Identify which cell holds the provided text, then report its [X, Y] central coordinate. 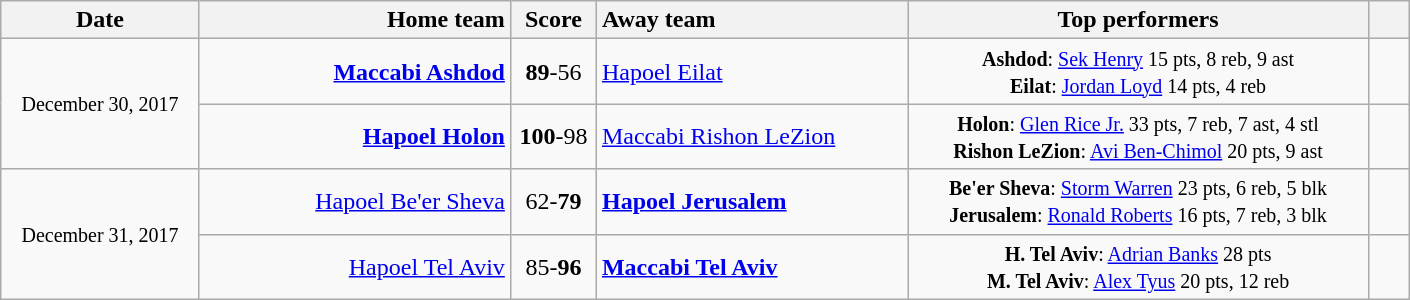
Hapoel Holon [354, 136]
Ashdod: Sek Henry 15 pts, 8 reb, 9 astEilat: Jordan Loyd 14 pts, 4 reb [1138, 72]
85-96 [553, 266]
Be'er Sheva: Storm Warren 23 pts, 6 reb, 5 blkJerusalem: Ronald Roberts 16 pts, 7 reb, 3 blk [1138, 202]
Holon: Glen Rice Jr. 33 pts, 7 reb, 7 ast, 4 stlRishon LeZion: Avi Ben-Chimol 20 pts, 9 ast [1138, 136]
Maccabi Rishon LeZion [752, 136]
Maccabi Tel Aviv [752, 266]
100-98 [553, 136]
Hapoel Jerusalem [752, 202]
Score [553, 20]
Date [100, 20]
December 30, 2017 [100, 104]
Away team [752, 20]
December 31, 2017 [100, 234]
Hapoel Be'er Sheva [354, 202]
H. Tel Aviv: Adrian Banks 28 ptsM. Tel Aviv: Alex Tyus 20 pts, 12 reb [1138, 266]
Maccabi Ashdod [354, 72]
Hapoel Tel Aviv [354, 266]
Home team [354, 20]
89-56 [553, 72]
Top performers [1138, 20]
62-79 [553, 202]
Hapoel Eilat [752, 72]
